Return the [x, y] coordinate for the center point of the cell that contains the specified text.  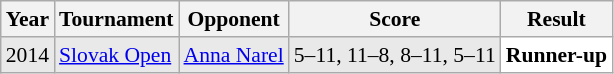
Score [395, 19]
Runner-up [556, 55]
Anna Narel [234, 55]
2014 [28, 55]
Year [28, 19]
Opponent [234, 19]
Slovak Open [116, 55]
Result [556, 19]
5–11, 11–8, 8–11, 5–11 [395, 55]
Tournament [116, 19]
